Identify which cell holds the provided text, then report its [X, Y] central coordinate. 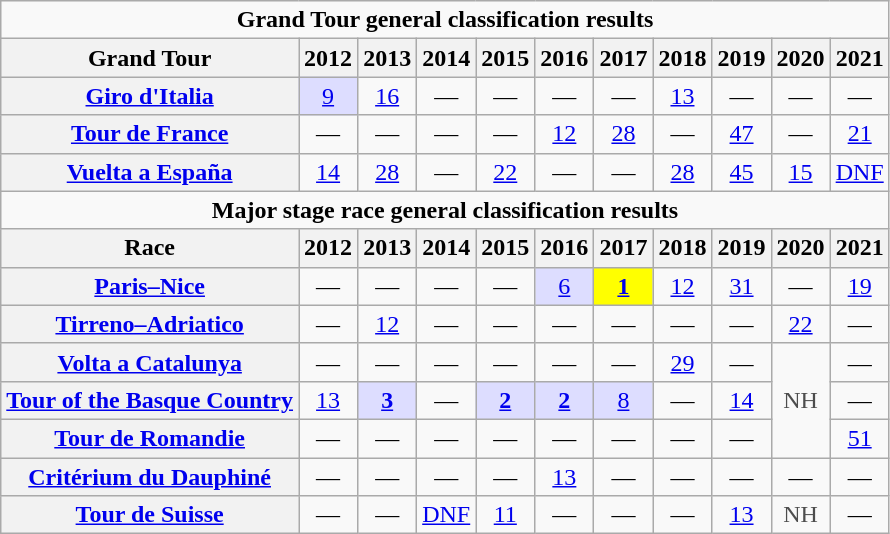
Tour de Romandie [150, 438]
8 [624, 400]
Critérium du Dauphiné [150, 477]
Tour de Suisse [150, 515]
Vuelta a España [150, 172]
1 [624, 286]
Grand Tour [150, 58]
Tour de France [150, 134]
19 [860, 286]
6 [564, 286]
3 [388, 400]
Race [150, 248]
Grand Tour general classification results [445, 20]
31 [742, 286]
Major stage race general classification results [445, 210]
Giro d'Italia [150, 96]
45 [742, 172]
16 [388, 96]
Tour of the Basque Country [150, 400]
47 [742, 134]
Volta a Catalunya [150, 362]
11 [506, 515]
9 [328, 96]
Paris–Nice [150, 286]
29 [682, 362]
21 [860, 134]
51 [860, 438]
15 [800, 172]
Tirreno–Adriatico [150, 324]
